Search for the cell housing the specified text and yield its (x, y) center coordinate. 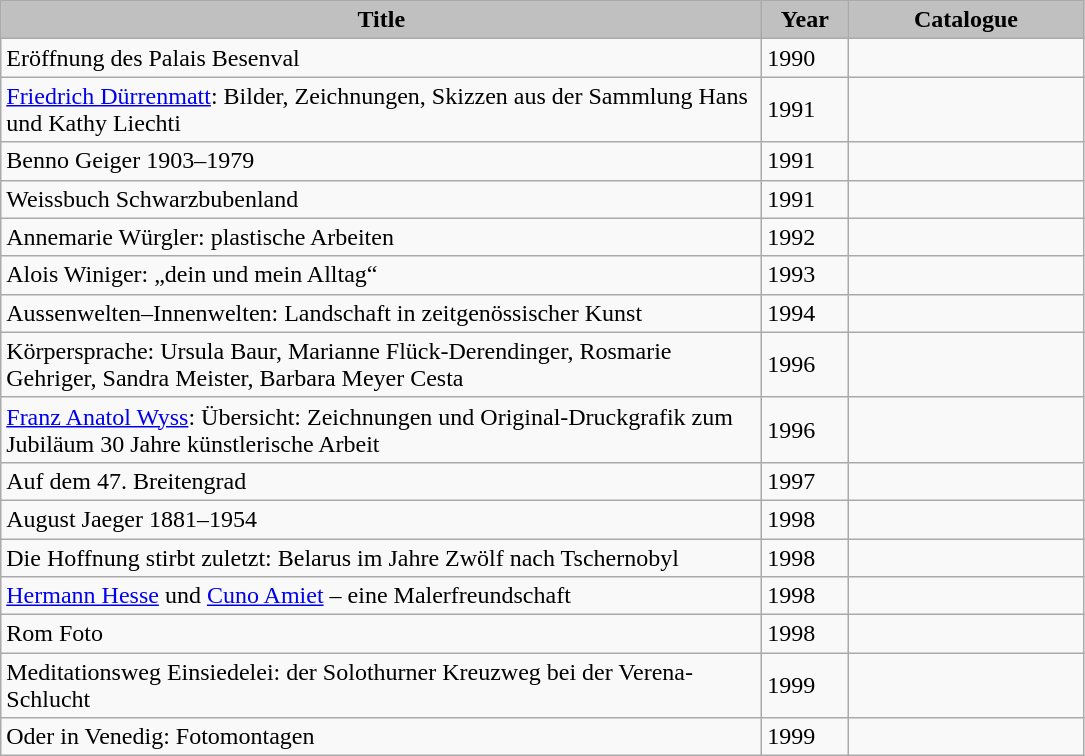
Die Hoffnung stirbt zuletzt: Belarus im Jahre Zwölf nach Tschernobyl (382, 557)
1997 (805, 481)
Catalogue (966, 20)
Hermann Hesse und Cuno Amiet – eine Malerfreundschaft (382, 596)
1992 (805, 237)
Oder in Venedig: Fotomontagen (382, 737)
1993 (805, 275)
Eröffnung des Palais Besenval (382, 58)
Benno Geiger 1903–1979 (382, 161)
Year (805, 20)
Meditationsweg Einsiedelei: der Solothurner Kreuzweg bei der Verena-Schlucht (382, 686)
Franz Anatol Wyss: Übersicht: Zeichnungen und Original-Druckgrafik zum Jubiläum 30 Jahre künstlerische Arbeit (382, 430)
Friedrich Dürrenmatt: Bilder, Zeichnungen, Skizzen aus der Sammlung Hans und Kathy Liechti (382, 110)
Weissbuch Schwarzbubenland (382, 199)
Title (382, 20)
Auf dem 47. Breitengrad (382, 481)
Alois Winiger: „dein und mein Alltag“ (382, 275)
1990 (805, 58)
August Jaeger 1881–1954 (382, 519)
1994 (805, 313)
Rom Foto (382, 634)
Körpersprache: Ursula Baur, Marianne Flück-Derendinger, Rosmarie Gehriger, Sandra Meister, Barbara Meyer Cesta (382, 364)
Annemarie Würgler: plastische Arbeiten (382, 237)
Aussenwelten–Innenwelten: Landschaft in zeitgenössischer Kunst (382, 313)
